Provide the (X, Y) coordinate of the cell's center where the given text is located.  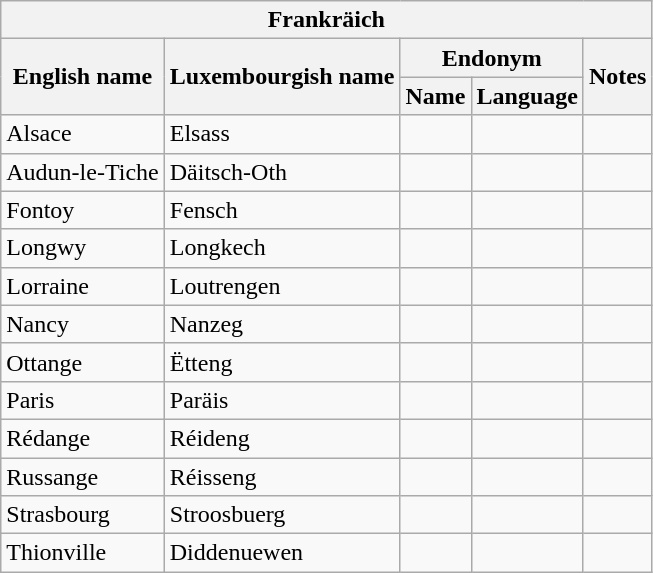
Lorraine (83, 286)
Frankräich (326, 20)
Däitsch-Oth (282, 172)
Fontoy (83, 210)
Paräis (282, 400)
English name (83, 77)
Paris (83, 400)
Notes (617, 77)
Name (436, 96)
Nanzeg (282, 324)
Endonym (492, 58)
Elsass (282, 134)
Strasbourg (83, 515)
Loutrengen (282, 286)
Réisseng (282, 477)
Rédange (83, 438)
Russange (83, 477)
Ëtteng (282, 362)
Fensch (282, 210)
Longkech (282, 248)
Réideng (282, 438)
Audun-le-Tiche (83, 172)
Alsace (83, 134)
Language (527, 96)
Longwy (83, 248)
Luxembourgish name (282, 77)
Thionville (83, 553)
Ottange (83, 362)
Nancy (83, 324)
Stroosbuerg (282, 515)
Diddenuewen (282, 553)
